Output the [x, y] coordinate of the center of the cell containing the given text.  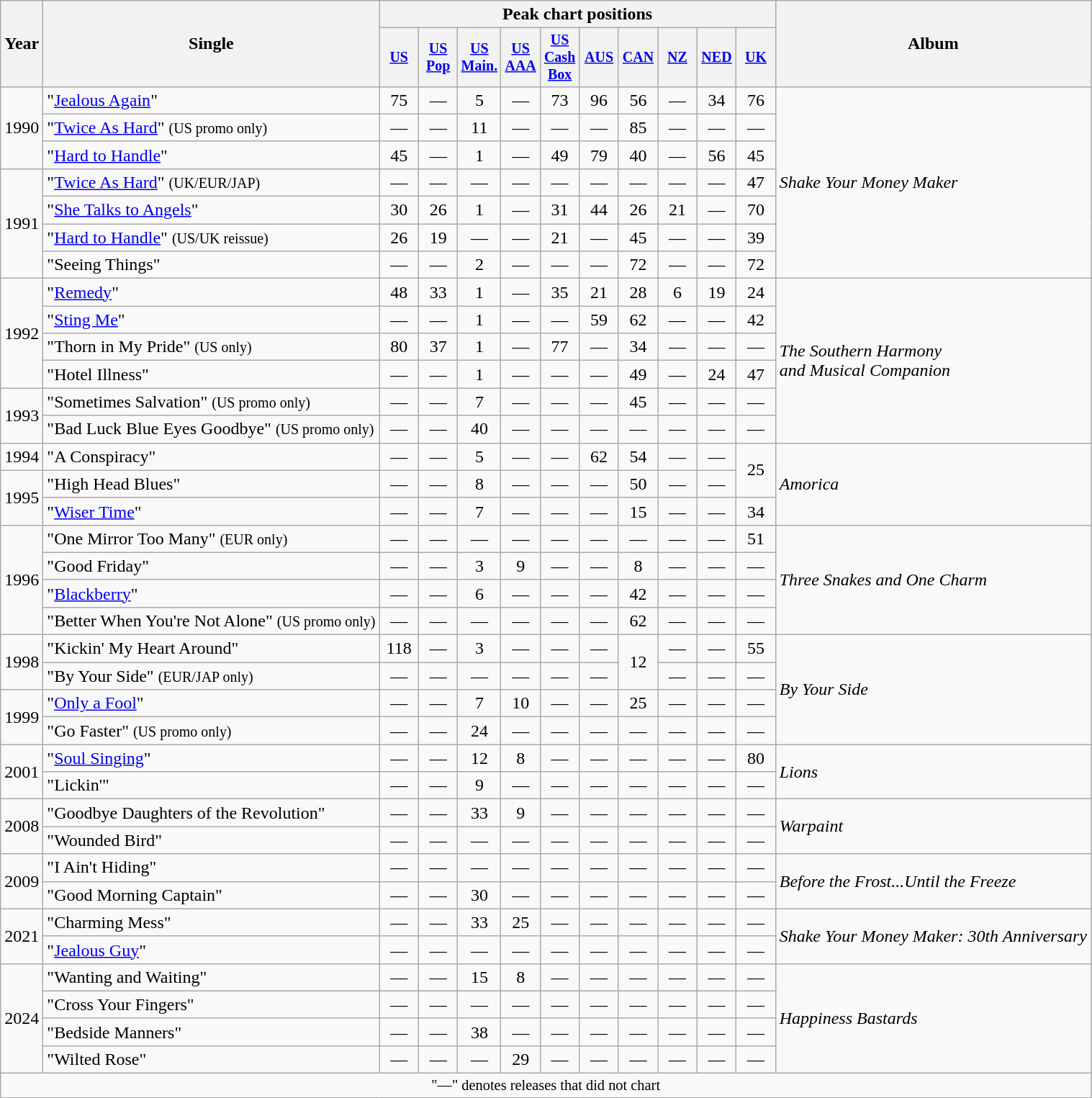
1991 [22, 223]
Three Snakes and One Charm [933, 580]
US AAA [520, 58]
NED [716, 58]
"Wounded Bird" [212, 840]
"Soul Singing" [212, 758]
85 [638, 127]
"Wiser Time" [212, 511]
1990 [22, 127]
"Good Morning Captain" [212, 895]
29 [520, 1059]
US Cash Box [559, 58]
"One Mirror Too Many" (EUR only) [212, 539]
"Better When You're Not Alone" (US promo only) [212, 621]
"Seeing Things" [212, 265]
Before the Frost...Until the Freeze [933, 881]
"Twice As Hard" (UK/EUR/JAP) [212, 182]
2024 [22, 1018]
54 [638, 456]
Shake Your Money Maker: 30th Anniversary [933, 936]
"Only a Fool" [212, 703]
38 [479, 1032]
"Twice As Hard" (US promo only) [212, 127]
77 [559, 347]
Shake Your Money Maker [933, 182]
76 [756, 100]
Happiness Bastards [933, 1018]
"Hotel Illness" [212, 374]
"Wilted Rose" [212, 1059]
"Goodbye Daughters of the Revolution" [212, 813]
118 [399, 649]
48 [399, 292]
"Jealous Guy" [212, 950]
"Sometimes Salvation" (US promo only) [212, 402]
59 [599, 320]
US Pop [438, 58]
"Remedy" [212, 292]
"By Your Side" (EUR/JAP only) [212, 676]
79 [599, 155]
UK [756, 58]
"Go Faster" (US promo only) [212, 731]
"I Ain't Hiding" [212, 868]
"Wanting and Waiting" [212, 977]
31 [559, 210]
"Sting Me" [212, 320]
37 [438, 347]
2 [479, 265]
"Lickin'" [212, 786]
10 [520, 703]
70 [756, 210]
2001 [22, 772]
US [399, 58]
1994 [22, 456]
Warpaint [933, 827]
"Bedside Manners" [212, 1032]
51 [756, 539]
"Charming Mess" [212, 922]
Lions [933, 772]
"Bad Luck Blue Eyes Goodbye" (US promo only) [212, 429]
CAN [638, 58]
Year [22, 44]
1996 [22, 580]
1999 [22, 717]
1993 [22, 415]
35 [559, 292]
39 [756, 238]
Album [933, 44]
"High Head Blues" [212, 484]
75 [399, 100]
"She Talks to Angels" [212, 210]
"Cross Your Fingers" [212, 1004]
US Main. [479, 58]
"A Conspiracy" [212, 456]
"Hard to Handle" (US/UK reissue) [212, 238]
2021 [22, 936]
28 [638, 292]
2008 [22, 827]
NZ [677, 58]
1992 [22, 333]
"Hard to Handle" [212, 155]
1995 [22, 498]
Single [212, 44]
"Good Friday" [212, 566]
"Blackberry" [212, 593]
11 [479, 127]
"—" denotes releases that did not chart [546, 1086]
44 [599, 210]
"Thorn in My Pride" (US only) [212, 347]
Peak chart positions [577, 14]
55 [756, 649]
"Kickin' My Heart Around" [212, 649]
50 [638, 484]
Amorica [933, 484]
96 [599, 100]
"Jealous Again" [212, 100]
The Southern Harmonyand Musical Companion [933, 361]
2009 [22, 881]
73 [559, 100]
AUS [599, 58]
By Your Side [933, 690]
1998 [22, 662]
